Locate the cell with the specified text and output its [X, Y] center coordinate. 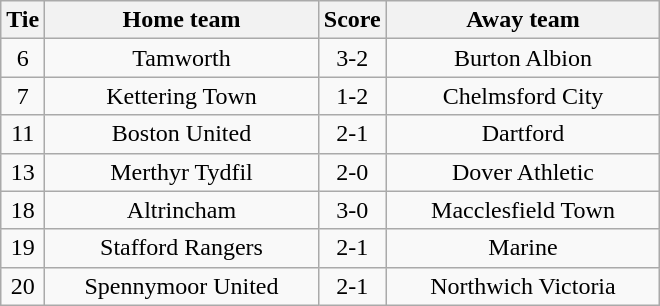
Chelmsford City [523, 96]
Stafford Rangers [182, 248]
13 [23, 172]
1-2 [352, 96]
Spennymoor United [182, 286]
6 [23, 58]
Merthyr Tydfil [182, 172]
Marine [523, 248]
Score [352, 20]
18 [23, 210]
7 [23, 96]
20 [23, 286]
2-0 [352, 172]
Macclesfield Town [523, 210]
19 [23, 248]
Home team [182, 20]
Boston United [182, 134]
11 [23, 134]
3-2 [352, 58]
Away team [523, 20]
Northwich Victoria [523, 286]
Burton Albion [523, 58]
3-0 [352, 210]
Dartford [523, 134]
Tie [23, 20]
Dover Athletic [523, 172]
Kettering Town [182, 96]
Altrincham [182, 210]
Tamworth [182, 58]
